Scan for the cell matching the given text and deliver its (x, y) coordinate at center. 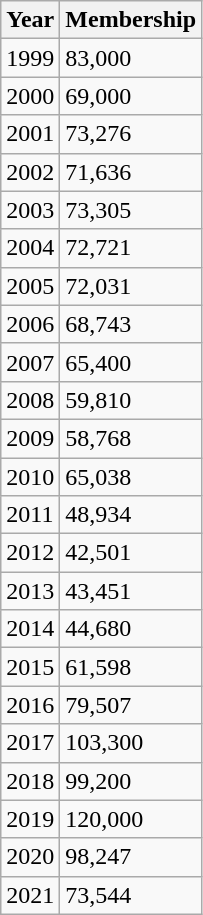
2004 (30, 248)
99,200 (131, 781)
83,000 (131, 58)
2012 (30, 553)
42,501 (131, 553)
72,031 (131, 286)
2013 (30, 591)
120,000 (131, 819)
2017 (30, 743)
48,934 (131, 515)
2008 (30, 400)
2019 (30, 819)
61,598 (131, 667)
2005 (30, 286)
2015 (30, 667)
2018 (30, 781)
73,276 (131, 134)
44,680 (131, 629)
69,000 (131, 96)
71,636 (131, 172)
2014 (30, 629)
2009 (30, 438)
2010 (30, 477)
98,247 (131, 857)
2006 (30, 324)
2002 (30, 172)
2003 (30, 210)
2001 (30, 134)
2020 (30, 857)
1999 (30, 58)
65,038 (131, 477)
2000 (30, 96)
59,810 (131, 400)
68,743 (131, 324)
103,300 (131, 743)
2016 (30, 705)
2021 (30, 895)
2011 (30, 515)
Year (30, 20)
73,305 (131, 210)
43,451 (131, 591)
58,768 (131, 438)
2007 (30, 362)
73,544 (131, 895)
72,721 (131, 248)
79,507 (131, 705)
65,400 (131, 362)
Membership (131, 20)
